Find where the given text appears and provide that cell's center as [x, y] coordinate. 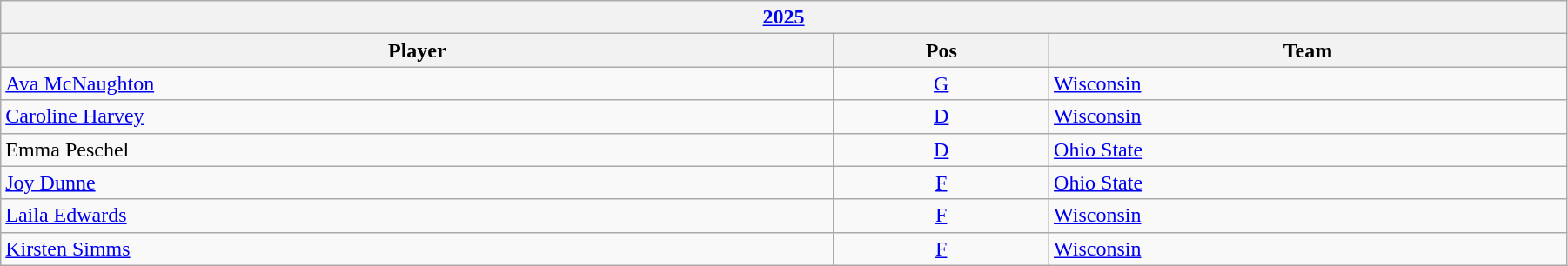
Team [1309, 50]
G [941, 83]
2025 [784, 17]
Ava McNaughton [418, 83]
Player [418, 50]
Pos [941, 50]
Caroline Harvey [418, 116]
Emma Peschel [418, 150]
Joy Dunne [418, 183]
Laila Edwards [418, 216]
Kirsten Simms [418, 249]
